Return [X, Y] of the center of cell containing provided text 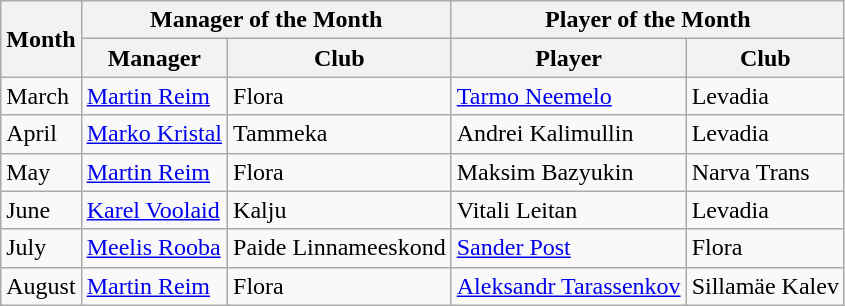
Manager [154, 58]
Marko Kristal [154, 134]
July [41, 248]
Paide Linnameeskond [340, 248]
May [41, 172]
June [41, 210]
Player of the Month [648, 20]
Andrei Kalimullin [568, 134]
Maksim Bazyukin [568, 172]
Player [568, 58]
Aleksandr Tarassenkov [568, 286]
April [41, 134]
Tammeka [340, 134]
Kalju [340, 210]
Tarmo Neemelo [568, 96]
Vitali Leitan [568, 210]
Narva Trans [765, 172]
August [41, 286]
Karel Voolaid [154, 210]
Month [41, 39]
Sillamäe Kalev [765, 286]
Sander Post [568, 248]
Meelis Rooba [154, 248]
March [41, 96]
Manager of the Month [266, 20]
